For the text-containing cell, return its midpoint in (X, Y) coordinate format. 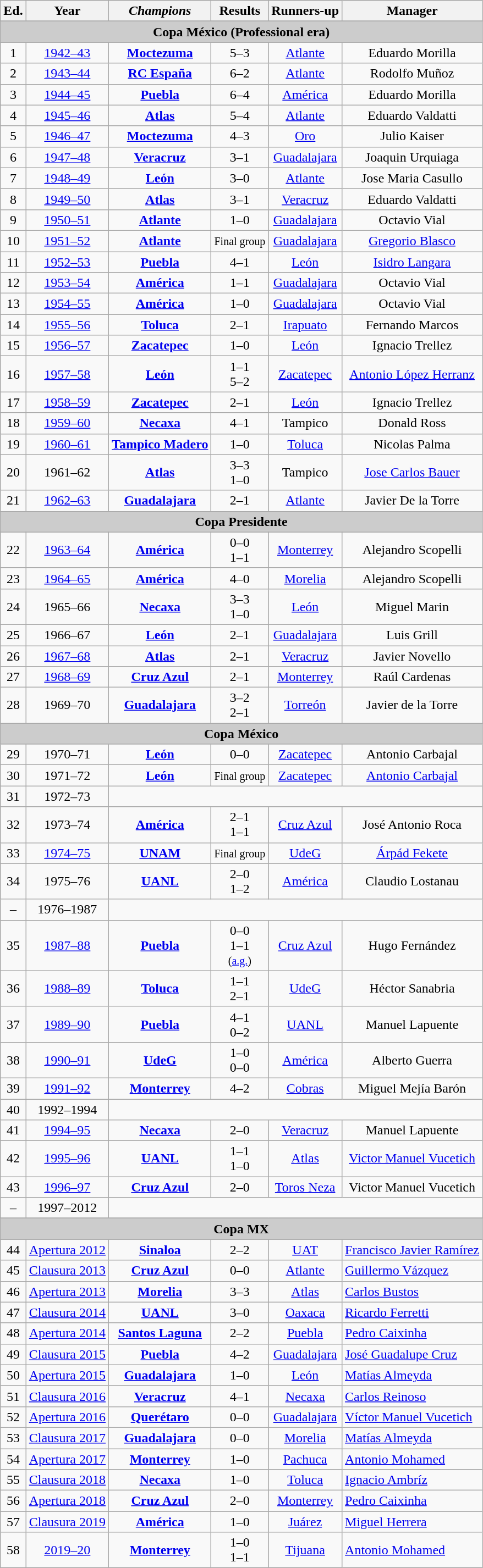
47 (13, 1312)
Apertura 2016 (67, 1417)
1972–73 (67, 796)
Jose Carlos Bauer (413, 473)
Clausura 2014 (67, 1312)
3–3 (240, 1292)
46 (13, 1292)
Ed. (13, 11)
1945–46 (67, 115)
1987–88 (67, 945)
1951–52 (67, 241)
2 (13, 74)
1964–65 (67, 578)
1–12–1 (240, 988)
1–1 (240, 283)
1976–1987 (67, 910)
4–10–2 (240, 1024)
Irapuato (305, 325)
26 (13, 656)
6–4 (240, 95)
Copa Presidente (241, 522)
1–00–0 (240, 1060)
Manager (413, 11)
1944–45 (67, 95)
1957–58 (67, 374)
1–15–2 (240, 374)
Juárez (305, 1522)
Clausura 2017 (67, 1438)
44 (13, 1250)
Miguel Mejía Barón (413, 1088)
2019–20 (67, 1550)
Copa México (Professional era) (241, 32)
José Guadalupe Cruz (413, 1354)
1997–2012 (67, 1208)
1992–1994 (67, 1110)
6–2 (240, 74)
54 (13, 1459)
1971–72 (67, 775)
10 (13, 241)
1967–68 (67, 656)
Guillermo Vázquez (413, 1271)
Miguel Marin (413, 607)
17 (13, 402)
Javier de la Torre (413, 706)
Cobras (305, 1088)
Clausura 2018 (67, 1480)
1955–56 (67, 325)
4–3 (240, 136)
52 (13, 1417)
21 (13, 501)
Pachuca (305, 1459)
18 (13, 423)
Copa México (241, 734)
51 (13, 1396)
39 (13, 1088)
34 (13, 882)
14 (13, 325)
1975–76 (67, 882)
Claudio Lostanau (413, 882)
11 (13, 262)
1968–69 (67, 677)
32 (13, 824)
43 (13, 1187)
1954–55 (67, 304)
5 (13, 136)
0–01–1 (240, 550)
41 (13, 1131)
1942–43 (67, 53)
Fernando Marcos (413, 325)
37 (13, 1024)
1949–50 (67, 199)
Javier De la Torre (413, 501)
57 (13, 1522)
6 (13, 157)
Javier Novello (413, 656)
Apertura 2017 (67, 1459)
UAT (305, 1250)
45 (13, 1271)
Toros Neza (305, 1187)
1947–48 (67, 157)
1991–92 (67, 1088)
1953–54 (67, 283)
Nicolas Palma (413, 444)
58 (13, 1550)
Donald Ross (413, 423)
1960–61 (67, 444)
1989–90 (67, 1024)
19 (13, 444)
38 (13, 1060)
1943–44 (67, 74)
50 (13, 1375)
José Antonio Roca (413, 824)
56 (13, 1501)
3 (13, 95)
Rodolfo Muñoz (413, 74)
1965–66 (67, 607)
25 (13, 635)
36 (13, 988)
28 (13, 706)
20 (13, 473)
Víctor Manuel Vucetich (413, 1417)
1952–53 (67, 262)
Clausura 2019 (67, 1522)
Gregorio Blasco (413, 241)
0–01–1(a.g.) (240, 945)
Jose Maria Casullo (413, 178)
1–01–1 (240, 1550)
Sinaloa (160, 1250)
16 (13, 374)
31 (13, 796)
42 (13, 1159)
Hugo Fernández (413, 945)
5–3 (240, 53)
2–01–2 (240, 882)
33 (13, 853)
49 (13, 1354)
1974–75 (67, 853)
22 (13, 550)
Clausura 2013 (67, 1271)
Apertura 2012 (67, 1250)
1969–70 (67, 706)
Joaquin Urquiaga (413, 157)
1995–96 (67, 1159)
Oaxaca (305, 1312)
Tijuana (305, 1550)
1–11–0 (240, 1159)
5–4 (240, 115)
1970–71 (67, 755)
7 (13, 178)
1961–62 (67, 473)
1958–59 (67, 402)
Clausura 2015 (67, 1354)
Miguel Herrera (413, 1522)
Ricardo Ferretti (413, 1312)
1950–51 (67, 220)
1996–97 (67, 1187)
1963–64 (67, 550)
Francisco Javier Ramírez (413, 1250)
Carlos Bustos (413, 1292)
48 (13, 1333)
1994–95 (67, 1131)
Torreón (305, 706)
4–0 (240, 578)
Copa MX (241, 1229)
1956–57 (67, 346)
53 (13, 1438)
30 (13, 775)
Luis Grill (413, 635)
35 (13, 945)
40 (13, 1110)
55 (13, 1480)
1988–89 (67, 988)
1948–49 (67, 178)
8 (13, 199)
Raúl Cardenas (413, 677)
29 (13, 755)
Apertura 2015 (67, 1375)
Clausura 2016 (67, 1396)
13 (13, 304)
27 (13, 677)
Árpád Fekete (413, 853)
1990–91 (67, 1060)
Carlos Reinoso (413, 1396)
Alberto Guerra (413, 1060)
Apertura 2013 (67, 1292)
1966–67 (67, 635)
Oro (305, 136)
15 (13, 346)
Santos Laguna (160, 1333)
Querétaro (160, 1417)
1959–60 (67, 423)
Ignacio Ambríz (413, 1480)
24 (13, 607)
1946–47 (67, 136)
3–22–1 (240, 706)
1973–74 (67, 824)
Antonio López Herranz (413, 374)
Isidro Langara (413, 262)
1 (13, 53)
Champions (160, 11)
UNAM (160, 853)
Apertura 2018 (67, 1501)
Results (240, 11)
4 (13, 115)
Julio Kaiser (413, 136)
9 (13, 220)
RC España (160, 74)
Apertura 2014 (67, 1333)
Runners-up (305, 11)
23 (13, 578)
2–11–1 (240, 824)
1962–63 (67, 501)
Year (67, 11)
Tampico Madero (160, 444)
12 (13, 283)
Héctor Sanabria (413, 988)
